Pinpoint the cell where the given text exists, returning its (X, Y) midpoint coordinate. 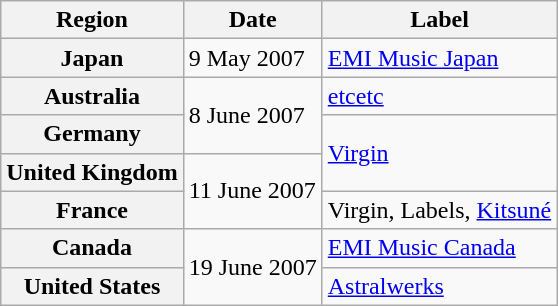
Virgin (439, 153)
Region (92, 20)
France (92, 210)
9 May 2007 (252, 58)
8 June 2007 (252, 115)
Canada (92, 248)
Germany (92, 134)
Virgin, Labels, Kitsuné (439, 210)
EMI Music Canada (439, 248)
United States (92, 286)
etcetc (439, 96)
Date (252, 20)
19 June 2007 (252, 267)
EMI Music Japan (439, 58)
Label (439, 20)
Japan (92, 58)
11 June 2007 (252, 191)
United Kingdom (92, 172)
Australia (92, 96)
Astralwerks (439, 286)
